Capture the cell that displays the provided text and extract its (X, Y) central coordinate. 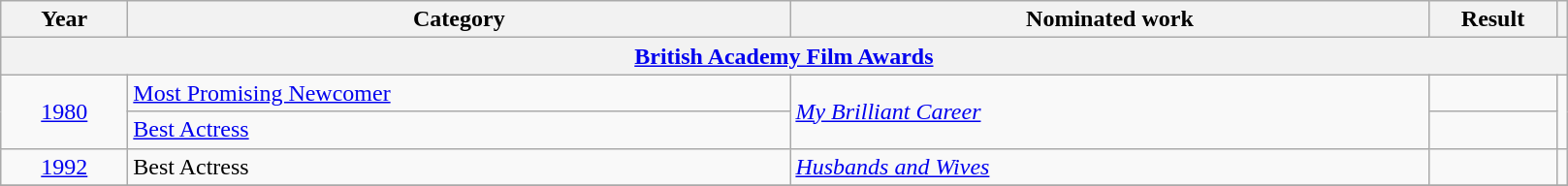
Result (1493, 19)
Year (64, 19)
Category (460, 19)
Most Promising Newcomer (460, 93)
Husbands and Wives (1109, 167)
Nominated work (1109, 19)
1992 (64, 167)
1980 (64, 111)
My Brilliant Career (1109, 111)
British Academy Film Awards (784, 56)
